Return (X, Y) of the center of cell containing provided text 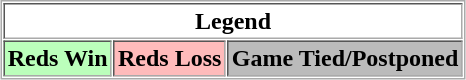
Reds Loss (169, 58)
Reds Win (58, 58)
Legend (233, 21)
Game Tied/Postponed (344, 58)
